Return the [X, Y] coordinate for the center point of the cell that contains the specified text.  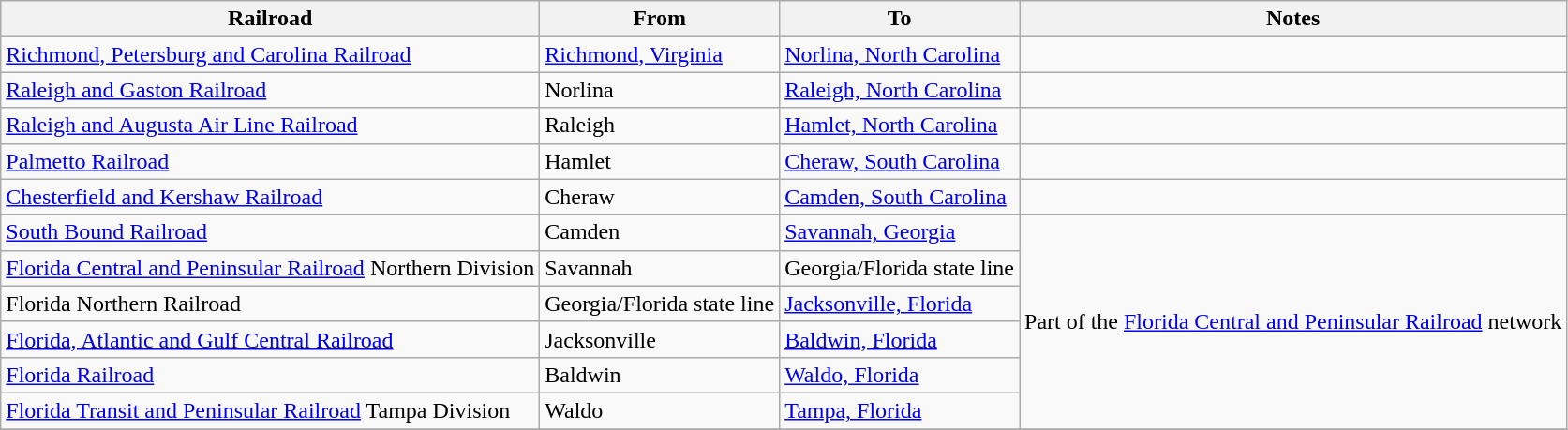
Richmond, Virginia [660, 54]
Railroad [270, 19]
Baldwin [660, 375]
Cheraw [660, 197]
Florida Railroad [270, 375]
Savannah, Georgia [900, 232]
Norlina, North Carolina [900, 54]
Florida Northern Railroad [270, 304]
Florida, Atlantic and Gulf Central Railroad [270, 339]
Florida Central and Peninsular Railroad Northern Division [270, 268]
Raleigh, North Carolina [900, 90]
Raleigh and Augusta Air Line Railroad [270, 126]
Hamlet, North Carolina [900, 126]
Savannah [660, 268]
Camden, South Carolina [900, 197]
Raleigh and Gaston Railroad [270, 90]
Tampa, Florida [900, 410]
Waldo [660, 410]
Norlina [660, 90]
Hamlet [660, 161]
Waldo, Florida [900, 375]
Part of the Florida Central and Peninsular Railroad network [1293, 321]
Richmond, Petersburg and Carolina Railroad [270, 54]
From [660, 19]
Palmetto Railroad [270, 161]
South Bound Railroad [270, 232]
Florida Transit and Peninsular Railroad Tampa Division [270, 410]
Camden [660, 232]
Baldwin, Florida [900, 339]
Chesterfield and Kershaw Railroad [270, 197]
Notes [1293, 19]
Jacksonville, Florida [900, 304]
Cheraw, South Carolina [900, 161]
Jacksonville [660, 339]
To [900, 19]
Raleigh [660, 126]
